Identify which cell holds the provided text, then report its (x, y) central coordinate. 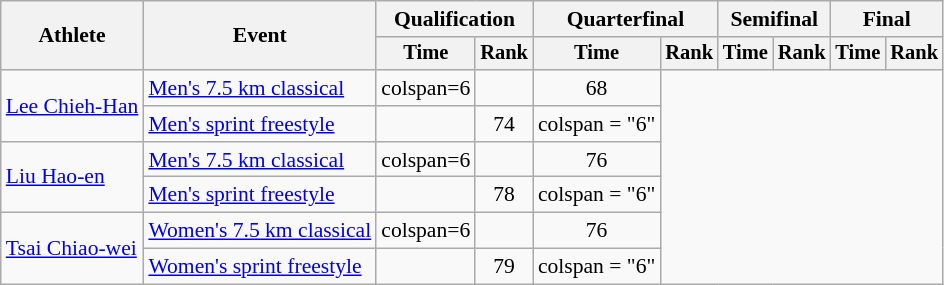
Liu Hao-en (72, 178)
Women's 7.5 km classical (260, 231)
78 (504, 195)
Quarterfinal (626, 19)
Semifinal (774, 19)
Lee Chieh-Han (72, 106)
Qualification (454, 19)
68 (596, 88)
Event (260, 36)
Women's sprint freestyle (260, 267)
74 (504, 124)
Tsai Chiao-wei (72, 248)
Athlete (72, 36)
79 (504, 267)
Final (886, 19)
